Scan for the cell matching the given text and deliver its (x, y) coordinate at center. 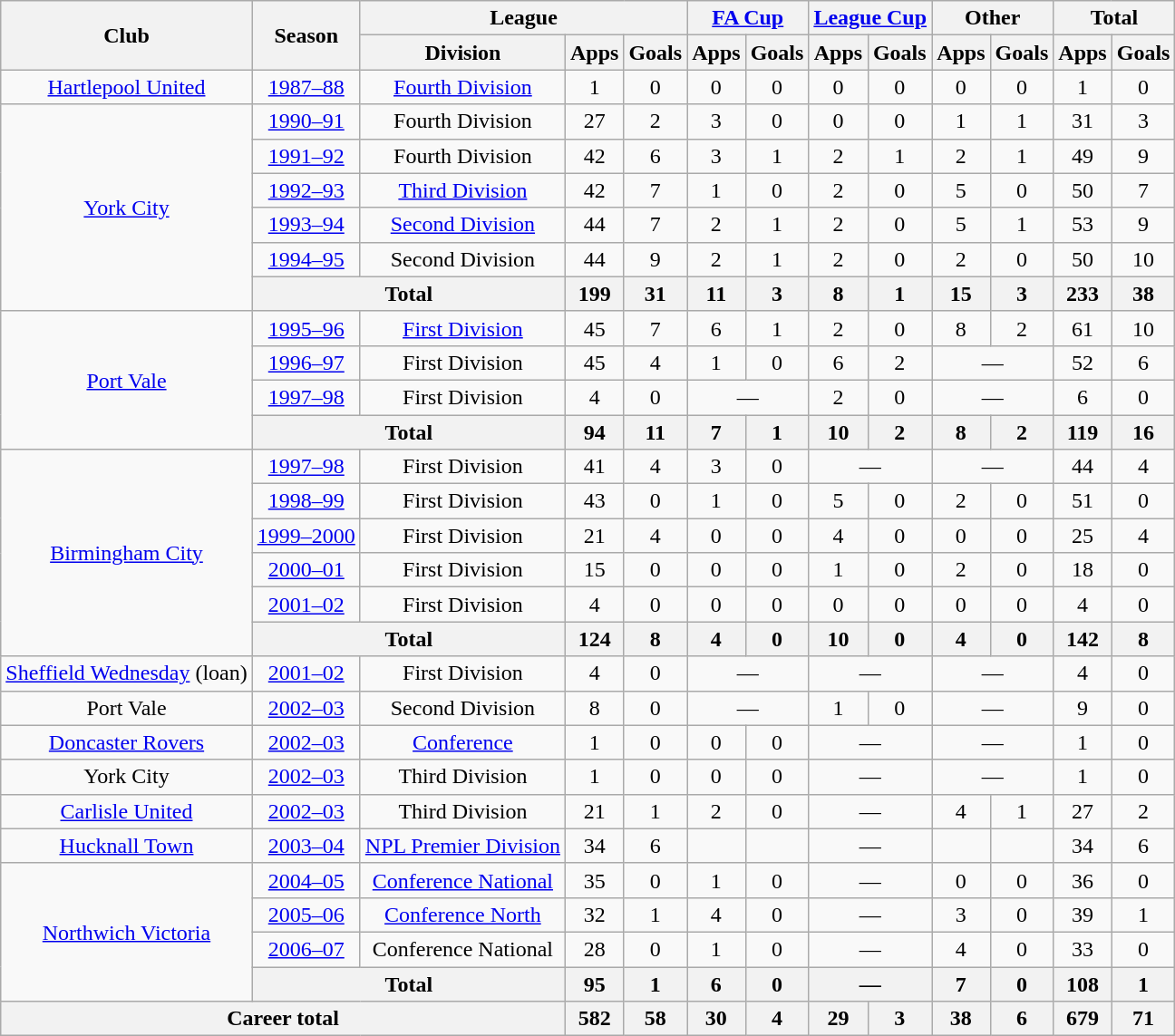
2006–07 (306, 949)
2000–01 (306, 570)
Club (127, 35)
League (523, 18)
33 (1083, 949)
1992–93 (306, 190)
124 (594, 639)
Doncaster Rovers (127, 742)
142 (1083, 639)
61 (1083, 328)
16 (1143, 432)
2004–05 (306, 880)
25 (1083, 536)
71 (1143, 1019)
30 (716, 1019)
Career total (283, 1019)
18 (1083, 570)
1999–2000 (306, 536)
108 (1083, 983)
43 (594, 501)
Northwich Victoria (127, 932)
1994–95 (306, 259)
582 (594, 1019)
2005–06 (306, 915)
1995–96 (306, 328)
Conference North (462, 915)
1990–91 (306, 121)
2003–04 (306, 846)
Hucknall Town (127, 846)
36 (1083, 880)
Division (462, 53)
28 (594, 949)
51 (1083, 501)
FA Cup (748, 18)
League Cup (870, 18)
29 (838, 1019)
Sheffield Wednesday (loan) (127, 673)
NPL Premier Division (462, 846)
49 (1083, 156)
1993–94 (306, 225)
Season (306, 35)
32 (594, 915)
1996–97 (306, 363)
1987–88 (306, 87)
41 (594, 467)
Conference (462, 742)
39 (1083, 915)
233 (1083, 294)
679 (1083, 1019)
53 (1083, 225)
52 (1083, 363)
Carlisle United (127, 811)
94 (594, 432)
1998–99 (306, 501)
Birmingham City (127, 553)
58 (655, 1019)
119 (1083, 432)
Hartlepool United (127, 87)
199 (594, 294)
35 (594, 880)
1991–92 (306, 156)
95 (594, 983)
Other (993, 18)
